Search for the cell housing the specified text and yield its (X, Y) center coordinate. 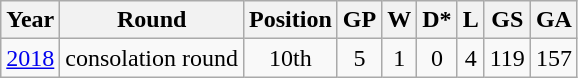
Position (291, 20)
GP (359, 20)
W (400, 20)
157 (554, 58)
D* (437, 20)
GA (554, 20)
119 (507, 58)
1 (400, 58)
L (470, 20)
Year (30, 20)
4 (470, 58)
5 (359, 58)
0 (437, 58)
consolation round (152, 58)
10th (291, 58)
GS (507, 20)
Round (152, 20)
2018 (30, 58)
